Return the [X, Y] coordinate for the center point of the cell that contains the specified text.  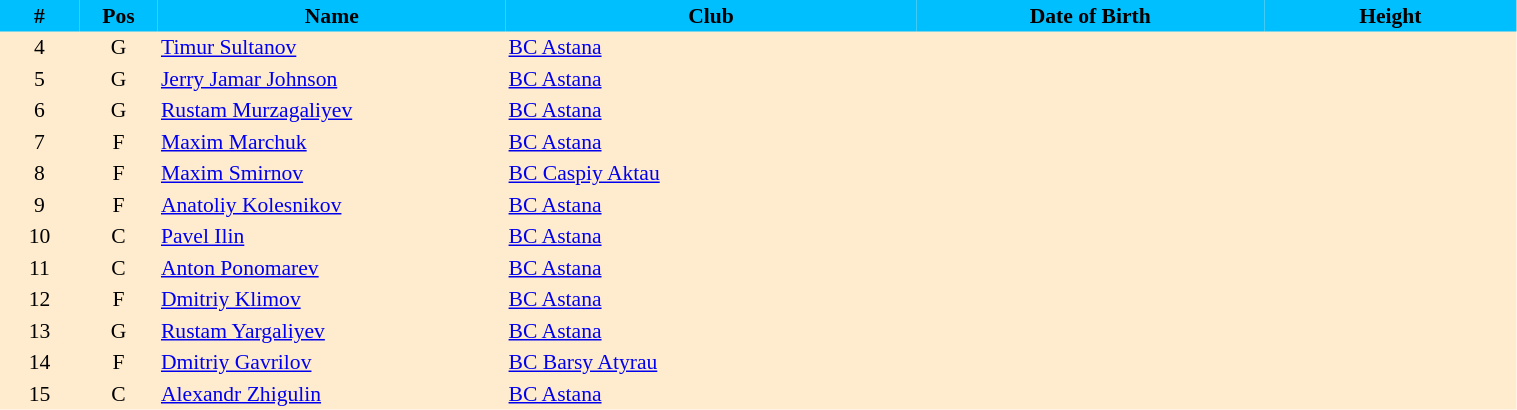
4 [40, 48]
10 [40, 236]
Pavel Ilin [332, 236]
Dmitriy Gavrilov [332, 362]
# [40, 16]
BC Barsy Atyrau [712, 362]
13 [40, 331]
6 [40, 110]
Timur Sultanov [332, 48]
8 [40, 174]
Anton Ponomarev [332, 268]
Name [332, 16]
7 [40, 142]
Club [712, 16]
12 [40, 300]
5 [40, 79]
15 [40, 394]
14 [40, 362]
9 [40, 205]
Height [1390, 16]
BC Caspiy Aktau [712, 174]
Pos [118, 16]
Maxim Marchuk [332, 142]
11 [40, 268]
Dmitriy Klimov [332, 300]
Maxim Smirnov [332, 174]
Alexandr Zhigulin [332, 394]
Rustam Murzagaliyev [332, 110]
Jerry Jamar Johnson [332, 79]
Rustam Yargaliyev [332, 331]
Date of Birth [1090, 16]
Anatoliy Kolesnikov [332, 205]
